Capture the cell that displays the provided text and extract its (x, y) central coordinate. 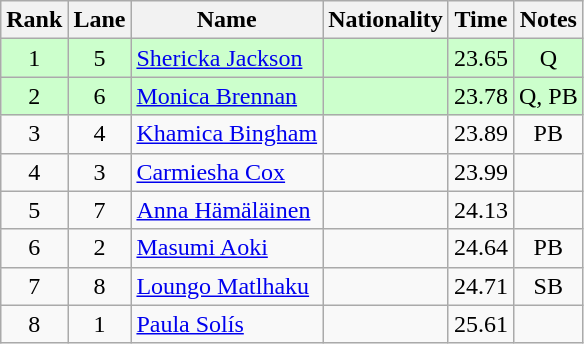
Carmiesha Cox (227, 172)
Rank (34, 20)
Notes (548, 20)
24.13 (480, 210)
Anna Hämäläinen (227, 210)
25.61 (480, 324)
Khamica Bingham (227, 134)
23.89 (480, 134)
24.71 (480, 286)
Paula Solís (227, 324)
Name (227, 20)
Monica Brennan (227, 96)
23.99 (480, 172)
Lane (100, 20)
Loungo Matlhaku (227, 286)
23.65 (480, 58)
Q (548, 58)
Shericka Jackson (227, 58)
Nationality (386, 20)
SB (548, 286)
24.64 (480, 248)
Q, PB (548, 96)
Time (480, 20)
23.78 (480, 96)
Masumi Aoki (227, 248)
